Provide the [X, Y] coordinate of the cell's center where the given text is located.  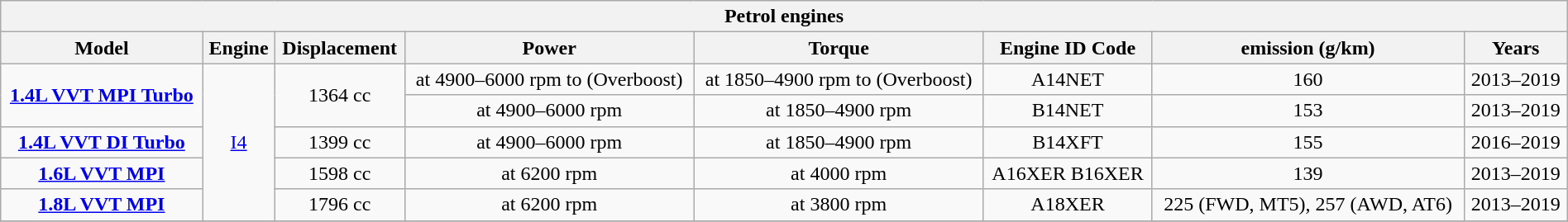
A18XER [1068, 205]
153 [1308, 111]
1598 cc [339, 173]
at 1850–4900 rpm to (Overboost) [839, 79]
1796 cc [339, 205]
at 4000 rpm [839, 173]
Power [549, 48]
1.4L VVT DI Turbo [102, 142]
B14NET [1068, 111]
1399 cc [339, 142]
160 [1308, 79]
Petrol engines [784, 17]
2016–2019 [1515, 142]
I4 [238, 142]
1.6L VVT MPI [102, 173]
A16XER B16XER [1068, 173]
Engine ID Code [1068, 48]
emission (g/km) [1308, 48]
at 4900–6000 rpm to (Overboost) [549, 79]
at 3800 rpm [839, 205]
Years [1515, 48]
1.4L VVT MPI Turbo [102, 95]
B14XFT [1068, 142]
139 [1308, 173]
Model [102, 48]
1364 cc [339, 95]
A14NET [1068, 79]
Torque [839, 48]
Displacement [339, 48]
155 [1308, 142]
Engine [238, 48]
225 (FWD, MT5), 257 (AWD, AT6) [1308, 205]
1.8L VVT MPI [102, 205]
